Output the [x, y] coordinate of the center of the cell containing the given text.  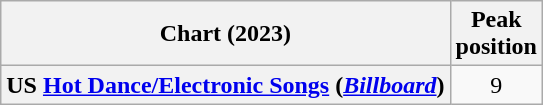
US Hot Dance/Electronic Songs (Billboard) [226, 85]
Chart (2023) [226, 34]
9 [496, 85]
Peakposition [496, 34]
